Return [x, y] of the center of cell containing provided text 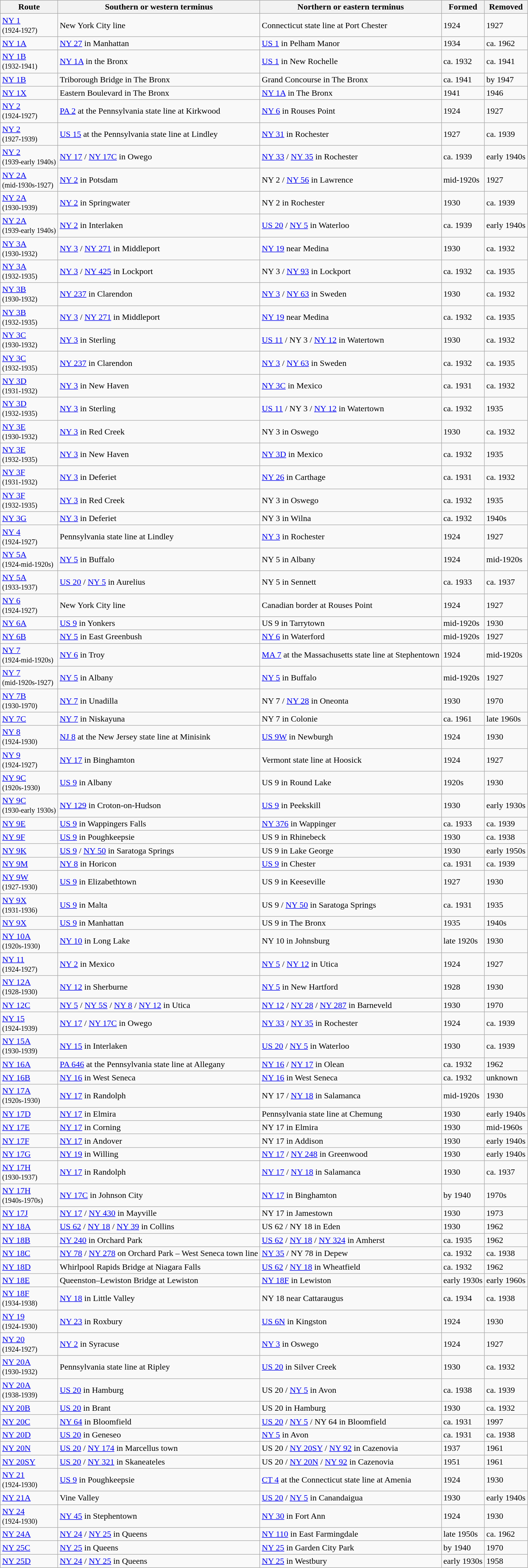
NY 5A(1933-1937) [29, 582]
NY 18E [29, 1280]
NY 12A(1928-1930) [29, 987]
late 1960s [506, 719]
NY 16 / NY 17 in Olean [350, 1064]
NY 7 / NY 28 in Oneonta [350, 701]
NY 30 in Fort Ann [350, 1516]
US 9 in The Bronx [350, 923]
NY 17J [29, 1213]
NY 8(1924-1930) [29, 737]
NY 6 in Rouses Point [350, 111]
NY 2 / NY 56 in Lawrence [350, 179]
NY 18D [29, 1267]
NY 5 in New Hartford [350, 987]
NY 1A in The Bronx [350, 93]
NY 5 / NY 12 in Utica [350, 964]
ca. 1934 [463, 1298]
NY 7(1924-mid-1920s) [29, 655]
1937 [463, 1448]
US 1 in New Rochelle [350, 61]
NY 20A(1930-1932) [29, 1367]
NY 18C [29, 1253]
US 20 / NY 5 in Avon [350, 1390]
mid-1960s [506, 1127]
US 20 / NY 5 in Canandaigua [350, 1498]
1997 [506, 1421]
NY 17F [29, 1141]
NY 25 in Westbury [350, 1561]
NY 17C in Johnson City [159, 1195]
US 9 in Peekskill [350, 806]
NY 7(mid-1920s-1927) [29, 678]
US 9 in Tarrytown [350, 623]
NY 17 / NY 248 in Greenwood [350, 1154]
NY 2 in Syracuse [159, 1344]
NY 7 in Niskayuna [159, 719]
NY 78 / NY 278 on Orchard Park – West Seneca town line [159, 1253]
NY 9C(1920s-1930) [29, 782]
NY 12 / NY 28 / NY 287 in Barneveld [350, 1005]
NY 3D(1932-1935) [29, 409]
early 1960s [506, 1280]
NY 17 in Corning [159, 1127]
NY 7B(1930-1970) [29, 701]
PA 646 at the Pennsylvania state line at Allegany [159, 1064]
NY 25C [29, 1548]
NY 2 in Rochester [350, 203]
NY 25 in Garden City Park [350, 1548]
NY 376 in Wappinger [350, 824]
NY 17 / NY 430 in Mayville [159, 1213]
Pennsylvania state line at Lindley [159, 536]
PA 2 at the Pennsylvania state line at Kirkwood [159, 111]
US 9 in Manhattan [159, 923]
NY 1X [29, 93]
NY 17 in Jamestown [350, 1213]
NY 3F(1931-1932) [29, 477]
US 9W in Newburgh [350, 737]
US 9 in Wappingers Falls [159, 824]
US 20 in Geneseo [159, 1435]
US 20 / NY 20N / NY 92 in Cazenovia [350, 1462]
NY 17A(1920s-1930) [29, 1096]
Connecticut state line at Port Chester [350, 25]
NY 19(1924-1930) [29, 1321]
NY 3G [29, 518]
Removed [506, 7]
NY 2(1939-early 1940s) [29, 157]
NY 2(1927-1939) [29, 134]
US 20 in Silver Creek [350, 1367]
1973 [506, 1213]
NY 9K [29, 850]
US 1 in Pelham Manor [350, 43]
NY 2(1924-1927) [29, 111]
ca. 1961 [463, 719]
1951 [463, 1462]
NY 5 in Avon [350, 1435]
Queenston–Lewiston Bridge at Lewiston [159, 1280]
NY 17D [29, 1114]
NY 9X(1931-1936) [29, 905]
NY 3D(1931-1932) [29, 386]
1928 [463, 987]
US 9 in Elizabethtown [159, 882]
NY 3B(1930-1932) [29, 294]
US 6N in Kingston [350, 1321]
NY 9M [29, 864]
late 1920s [463, 941]
NY 3 / NY 425 in Lockport [159, 272]
NY 20A(1938-1939) [29, 1390]
NY 10 in Johnsburg [350, 941]
NY 17E [29, 1127]
MA 7 at the Massachusetts state line at Stephentown [350, 655]
NY 35 / NY 78 in Depew [350, 1253]
Whirlpool Rapids Bridge at Niagara Falls [159, 1267]
NY 3D in Mexico [350, 455]
NY 1A [29, 43]
US 9 in Chester [350, 864]
NY 2A(1930-1939) [29, 203]
NY 9C(1930-early 1930s) [29, 806]
NY 25 in Queens [159, 1548]
US 20 / NY 321 in Skaneateles [159, 1462]
US 20 / NY 5 / NY 64 in Bloomfield [350, 1421]
NY 6(1924-1927) [29, 605]
NY 2 in Potsdam [159, 179]
NY 10 in Long Lake [159, 941]
1946 [506, 93]
US 9 in Malta [159, 905]
Formed [463, 7]
NY 26 in Carthage [350, 477]
NY 7C [29, 719]
NY 31 in Rochester [350, 134]
US 62 / NY 18 in Eden [350, 1227]
NY 1A in the Bronx [159, 61]
US 9 in Round Lake [350, 782]
1958 [506, 1561]
1970s [506, 1195]
NY 18B [29, 1240]
NY 17H(1940s-1970s) [29, 1195]
CT 4 at the Connecticut state line at Amenia [350, 1480]
NY 20SY [29, 1462]
US 62 / NY 18 in Wheatfield [350, 1267]
NY 17 in Addison [350, 1141]
NY 24A [29, 1534]
NY 20(1924-1927) [29, 1344]
1934 [463, 43]
Grand Concourse in The Bronx [350, 80]
NY 3C in Mexico [350, 386]
NY 3A(1930-1932) [29, 248]
NY 7 in Unadilla [159, 701]
early 1950s [506, 850]
NY 8 in Horicon [159, 864]
NY 16B [29, 1078]
NY 20C [29, 1421]
NY 3C(1930-1932) [29, 340]
NY 240 in Orchard Park [159, 1240]
NY 1B [29, 80]
US 9 in Yonkers [159, 623]
NY 18F in Lewiston [350, 1280]
NY 3 in Rochester [350, 536]
NY 9E [29, 824]
Pennsylvania state line at Ripley [159, 1367]
NY 5A(1924-mid-1920s) [29, 559]
Canadian border at Rouses Point [350, 605]
NY 3A(1932-1935) [29, 272]
by 1947 [506, 80]
NY 9X [29, 923]
Vine Valley [159, 1498]
US 20 in Brant [159, 1408]
NY 18 in Little Valley [159, 1298]
NY 9F [29, 837]
NY 110 in East Farmingdale [350, 1534]
NY 2 in Mexico [159, 964]
NY 12C [29, 1005]
NY 3F(1932-1935) [29, 500]
NY 20D [29, 1435]
NY 2 in Springwater [159, 203]
NY 24(1924-1930) [29, 1516]
Vermont state line at Hoosick [350, 760]
Triborough Bridge in The Bronx [159, 80]
NY 17G [29, 1154]
US 20 / NY 20SY / NY 92 in Cazenovia [350, 1448]
US 62 / NY 18 / NY 324 in Amherst [350, 1240]
NY 5 in East Greenbush [159, 637]
Pennsylvania state line at Chemung [350, 1114]
NY 15 in Interlaken [159, 1046]
NY 17 in Andover [159, 1141]
NY 6 in Waterford [350, 637]
NY 15A(1930-1939) [29, 1046]
NY 5 in Sennett [350, 582]
NY 15(1924-1939) [29, 1023]
NY 25D [29, 1561]
NY 16A [29, 1064]
NY 2A(mid-1930s-1927) [29, 179]
NY 6A [29, 623]
US 20 / NY 174 in Marcellus town [159, 1448]
NY 129 in Croton-on-Hudson [159, 806]
NY 3C(1932-1935) [29, 363]
NY 3 in Wilna [350, 518]
NY 18A [29, 1227]
US 20 / NY 5 in Aurelius [159, 582]
NY 5 / NY 5S / NY 8 / NY 12 in Utica [159, 1005]
NY 6 in Troy [159, 655]
NY 9(1924-1927) [29, 760]
US 9 in Rhinebeck [350, 837]
NY 20B [29, 1408]
NY 3E(1932-1935) [29, 455]
NY 7 in Colonie [350, 719]
US 9 in Keeseville [350, 882]
NY 12 in Sherburne [159, 987]
NY 3 / NY 93 in Lockport [350, 272]
NY 4(1924-1927) [29, 536]
NY 45 in Stephentown [159, 1516]
NY 21(1924-1930) [29, 1480]
NY 1(1924-1927) [29, 25]
Northern or eastern terminus [350, 7]
NJ 8 at the New Jersey state line at Minisink [159, 737]
NY 27 in Manhattan [159, 43]
NY 2A(1939-early 1940s) [29, 225]
late 1950s [463, 1534]
US 15 at the Pennsylvania state line at Lindley [159, 134]
NY 10A(1920s-1930) [29, 941]
NY 18F(1934-1938) [29, 1298]
NY 21A [29, 1498]
US 62 / NY 18 / NY 39 in Collins [159, 1227]
Route [29, 7]
unknown [506, 1078]
NY 18 near Cattaraugus [350, 1298]
US 9 in Albany [159, 782]
NY 3B(1932-1935) [29, 317]
NY 9W(1927-1930) [29, 882]
NY 17H(1930-1937) [29, 1172]
NY 11(1924-1927) [29, 964]
NY 19 in Willing [159, 1154]
Eastern Boulevard in The Bronx [159, 93]
1941 [463, 93]
US 9 in Lake George [350, 850]
NY 3E(1930-1932) [29, 431]
NY 6B [29, 637]
1920s [463, 782]
Southern or western terminus [159, 7]
NY 23 in Roxbury [159, 1321]
NY 64 in Bloomfield [159, 1421]
NY 1B(1932-1941) [29, 61]
NY 2 in Interlaken [159, 225]
NY 20N [29, 1448]
